Pinpoint the cell where the given text exists, returning its (X, Y) midpoint coordinate. 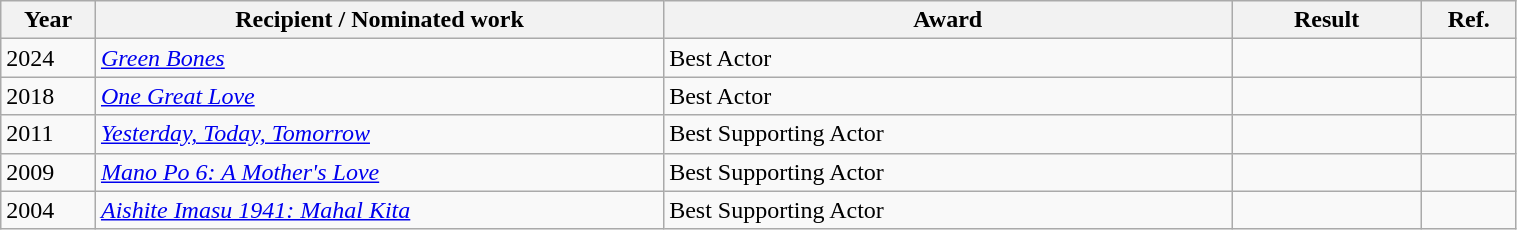
Yesterday, Today, Tomorrow (379, 134)
2009 (48, 172)
Green Bones (379, 58)
2004 (48, 210)
Mano Po 6: A Mother's Love (379, 172)
Ref. (1468, 20)
One Great Love (379, 96)
2024 (48, 58)
Result (1326, 20)
2011 (48, 134)
2018 (48, 96)
Aishite Imasu 1941: Mahal Kita (379, 210)
Award (948, 20)
Year (48, 20)
Recipient / Nominated work (379, 20)
